Scan for the cell matching the given text and deliver its (X, Y) coordinate at center. 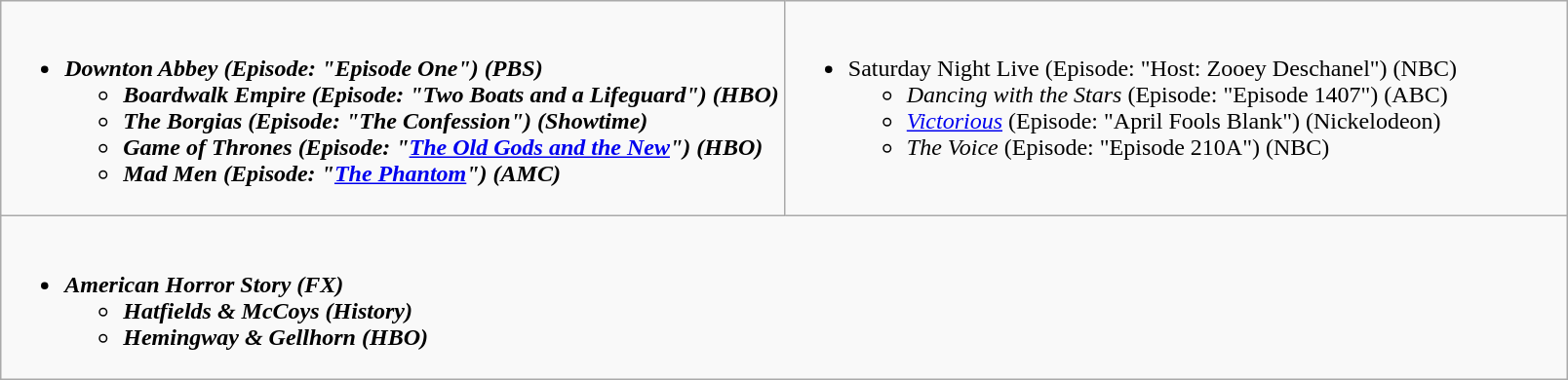
American Horror Story (FX)Hatfields & McCoys (History)Hemingway & Gellhorn (HBO) (784, 298)
